Pinpoint the cell where the given text exists, returning its [X, Y] midpoint coordinate. 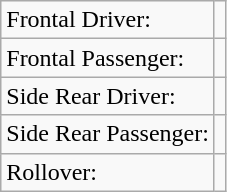
Side Rear Passenger: [108, 134]
Frontal Driver: [108, 20]
Frontal Passenger: [108, 58]
Rollover: [108, 172]
Side Rear Driver: [108, 96]
